For the text-containing cell, return its midpoint in (X, Y) coordinate format. 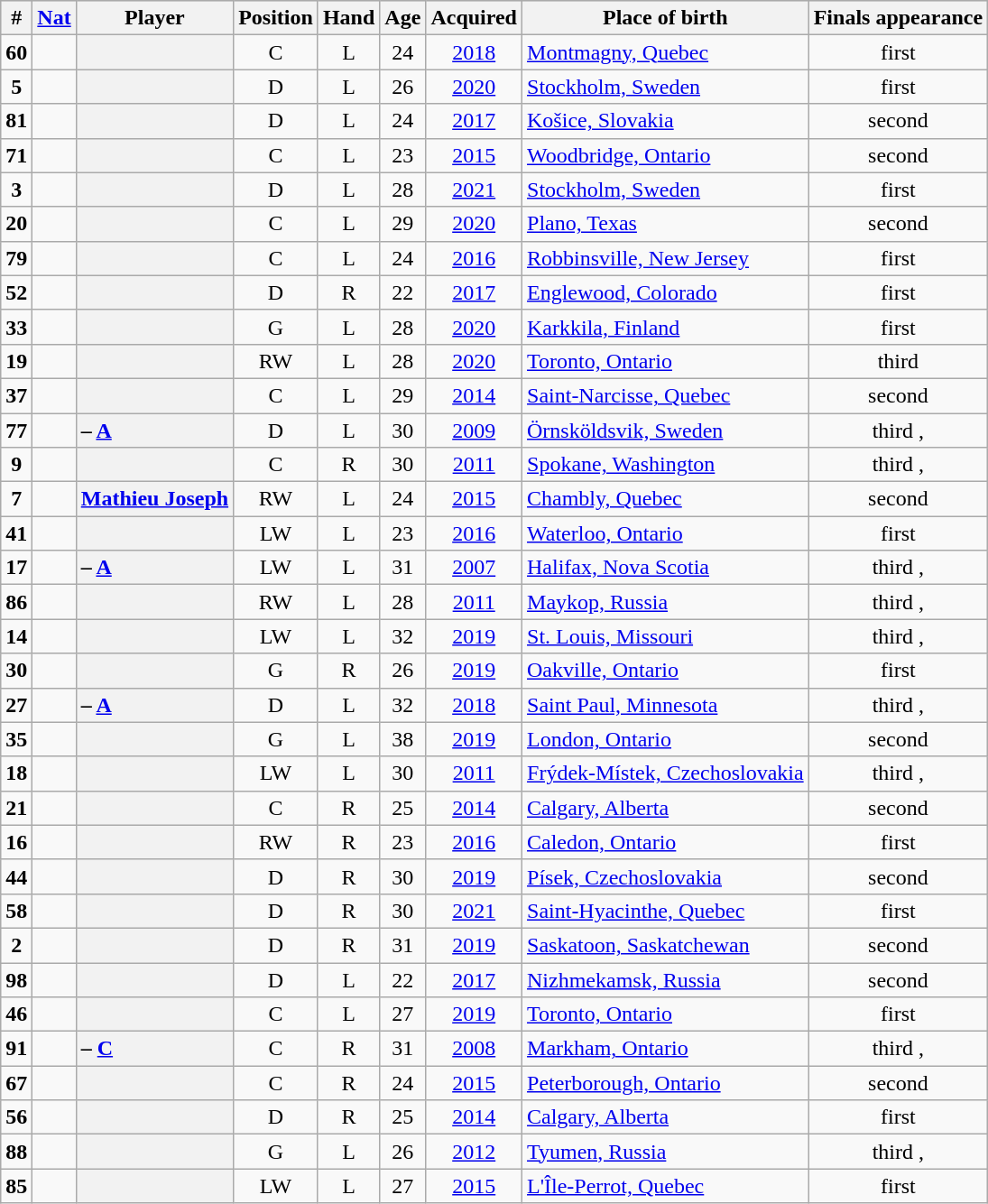
41 (16, 533)
Acquired (475, 18)
Tyumen, Russia (666, 1152)
Saint Paul, Minnesota (666, 705)
Nizhmekamsk, Russia (666, 979)
Maykop, Russia (666, 602)
33 (16, 327)
86 (16, 602)
Spokane, Washington (666, 465)
71 (16, 155)
Örnsköldsvik, Sweden (666, 431)
Peterborough, Ontario (666, 1083)
Age (402, 18)
67 (16, 1083)
Oakville, Ontario (666, 671)
Frýdek-Místek, Czechoslovakia (666, 773)
Position (276, 18)
2007 (475, 568)
L'Île-Perrot, Quebec (666, 1186)
9 (16, 465)
20 (16, 224)
58 (16, 911)
third (898, 361)
Robbinsville, New Jersey (666, 258)
Košice, Slovakia (666, 121)
Place of birth (666, 18)
16 (16, 842)
Plano, Texas (666, 224)
14 (16, 636)
2009 (475, 431)
Woodbridge, Ontario (666, 155)
46 (16, 1014)
5 (16, 87)
London, Ontario (666, 739)
Saskatoon, Saskatchewan (666, 945)
21 (16, 808)
Chambly, Quebec (666, 499)
Hand (348, 18)
56 (16, 1117)
2008 (475, 1049)
St. Louis, Missouri (666, 636)
38 (402, 739)
98 (16, 979)
7 (16, 499)
91 (16, 1049)
60 (16, 52)
Waterloo, Ontario (666, 533)
37 (16, 395)
85 (16, 1186)
19 (16, 361)
Saint-Hyacinthe, Quebec (666, 911)
2 (16, 945)
Halifax, Nova Scotia (666, 568)
18 (16, 773)
Písek, Czechoslovakia (666, 876)
– C (154, 1049)
77 (16, 431)
17 (16, 568)
Karkkila, Finland (666, 327)
Englewood, Colorado (666, 292)
88 (16, 1152)
Finals appearance (898, 18)
79 (16, 258)
Saint-Narcisse, Quebec (666, 395)
2012 (475, 1152)
Player (154, 18)
3 (16, 190)
Markham, Ontario (666, 1049)
52 (16, 292)
Caledon, Ontario (666, 842)
44 (16, 876)
Montmagny, Quebec (666, 52)
35 (16, 739)
81 (16, 121)
Nat (54, 18)
Mathieu Joseph (154, 499)
# (16, 18)
